For the text-containing cell, return its midpoint in [X, Y] coordinate format. 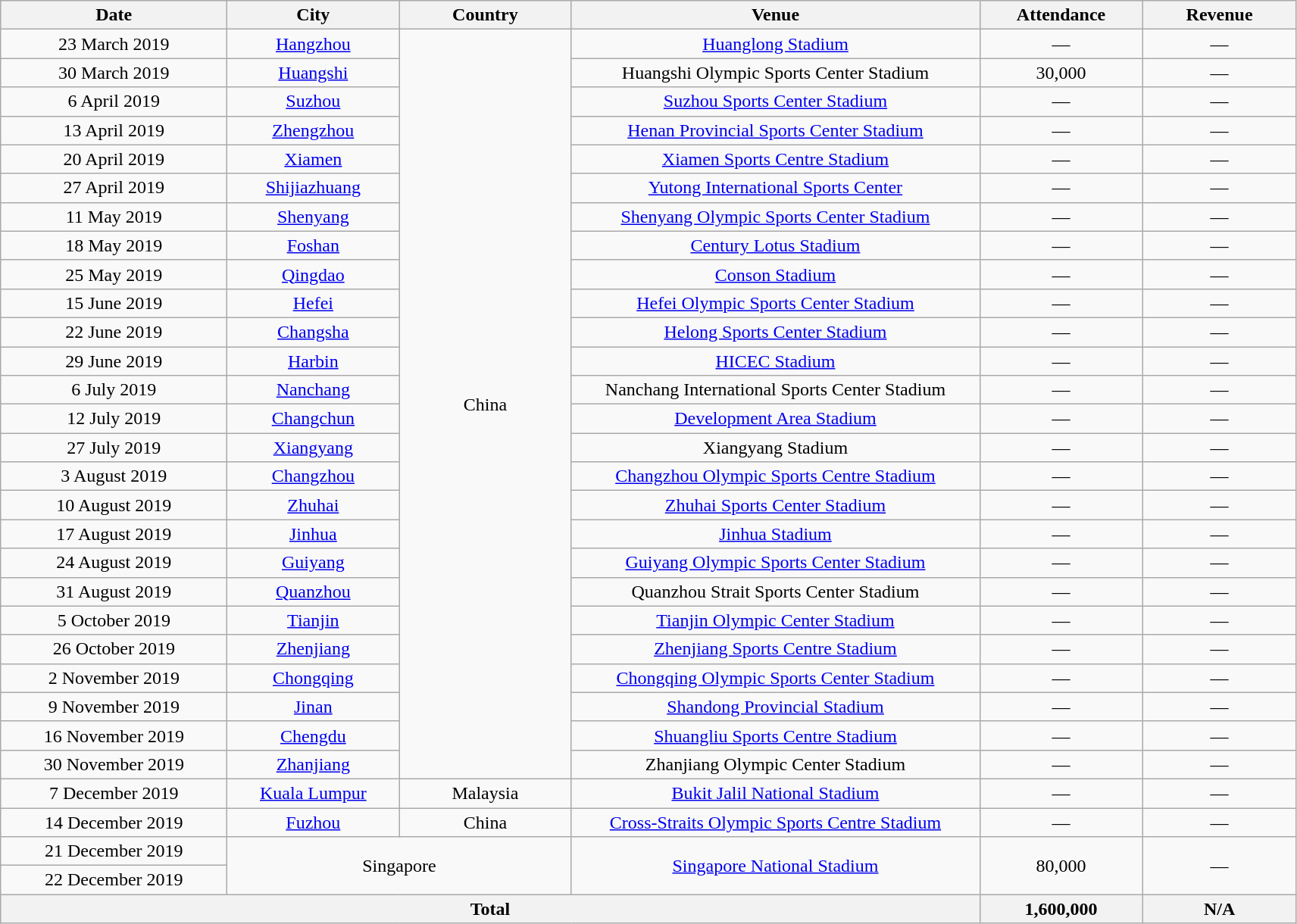
1,600,000 [1061, 909]
9 November 2019 [114, 707]
Chengdu [314, 735]
Huangshi [314, 73]
Xiamen Sports Centre Stadium [776, 159]
17 August 2019 [114, 534]
N/A [1220, 909]
Changchun [314, 419]
Hefei [314, 303]
HICEC Stadium [776, 361]
Suzhou [314, 101]
Revenue [1220, 15]
Quanzhou Strait Sports Center Stadium [776, 592]
27 July 2019 [114, 448]
Jinan [314, 707]
Zhenjiang [314, 649]
Changzhou Olympic Sports Centre Stadium [776, 476]
29 June 2019 [114, 361]
10 August 2019 [114, 505]
Century Lotus Stadium [776, 245]
30 November 2019 [114, 764]
Nanchang [314, 390]
Date [114, 15]
Kuala Lumpur [314, 793]
Changsha [314, 332]
Foshan [314, 245]
Shuangliu Sports Centre Stadium [776, 735]
Zhenjiang Sports Centre Stadium [776, 649]
23 March 2019 [114, 44]
Shandong Provincial Stadium [776, 707]
Attendance [1061, 15]
Singapore National Stadium [776, 866]
22 June 2019 [114, 332]
Singapore [399, 866]
3 August 2019 [114, 476]
Shijiazhuang [314, 188]
Hangzhou [314, 44]
Xiamen [314, 159]
Guiyang Olympic Sports Center Stadium [776, 563]
Tianjin Olympic Center Stadium [776, 620]
12 July 2019 [114, 419]
Venue [776, 15]
Helong Sports Center Stadium [776, 332]
Conson Stadium [776, 274]
30,000 [1061, 73]
5 October 2019 [114, 620]
Quanzhou [314, 592]
Jinhua Stadium [776, 534]
Chongqing [314, 678]
80,000 [1061, 866]
Zhanjiang [314, 764]
Fuzhou [314, 822]
Total [490, 909]
6 April 2019 [114, 101]
7 December 2019 [114, 793]
Xiangyang Stadium [776, 448]
Henan Provincial Sports Center Stadium [776, 130]
Hefei Olympic Sports Center Stadium [776, 303]
Guiyang [314, 563]
Huangshi Olympic Sports Center Stadium [776, 73]
Yutong International Sports Center [776, 188]
Cross-Straits Olympic Sports Centre Stadium [776, 822]
11 May 2019 [114, 217]
Zhuhai Sports Center Stadium [776, 505]
20 April 2019 [114, 159]
6 July 2019 [114, 390]
Nanchang International Sports Center Stadium [776, 390]
14 December 2019 [114, 822]
Bukit Jalil National Stadium [776, 793]
Huanglong Stadium [776, 44]
Chongqing Olympic Sports Center Stadium [776, 678]
Xiangyang [314, 448]
Qingdao [314, 274]
Shenyang Olympic Sports Center Stadium [776, 217]
Shenyang [314, 217]
Suzhou Sports Center Stadium [776, 101]
Tianjin [314, 620]
26 October 2019 [114, 649]
Zhengzhou [314, 130]
Country [485, 15]
Zhuhai [314, 505]
21 December 2019 [114, 851]
27 April 2019 [114, 188]
13 April 2019 [114, 130]
Development Area Stadium [776, 419]
31 August 2019 [114, 592]
Zhanjiang Olympic Center Stadium [776, 764]
18 May 2019 [114, 245]
Harbin [314, 361]
15 June 2019 [114, 303]
30 March 2019 [114, 73]
22 December 2019 [114, 880]
16 November 2019 [114, 735]
City [314, 15]
2 November 2019 [114, 678]
Malaysia [485, 793]
25 May 2019 [114, 274]
Jinhua [314, 534]
Changzhou [314, 476]
24 August 2019 [114, 563]
